Provide the [X, Y] coordinate of the cell's center where the given text is located.  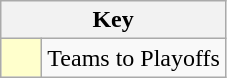
Teams to Playoffs [134, 58]
Key [114, 20]
